Locate the cell with the specified text and output its [x, y] center coordinate. 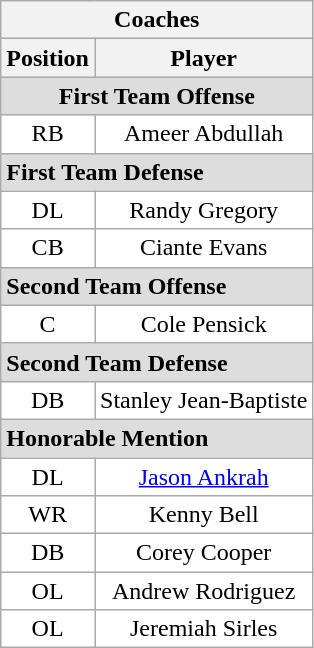
Second Team Defense [157, 362]
Honorable Mention [157, 438]
WR [48, 515]
Stanley Jean-Baptiste [203, 400]
Jason Ankrah [203, 477]
CB [48, 248]
Corey Cooper [203, 553]
Ciante Evans [203, 248]
Andrew Rodriguez [203, 591]
Second Team Offense [157, 286]
Randy Gregory [203, 210]
C [48, 324]
Position [48, 58]
Kenny Bell [203, 515]
First Team Offense [157, 96]
Jeremiah Sirles [203, 629]
Coaches [157, 20]
Cole Pensick [203, 324]
Ameer Abdullah [203, 134]
Player [203, 58]
First Team Defense [157, 172]
RB [48, 134]
